Capture the cell that displays the provided text and extract its [x, y] central coordinate. 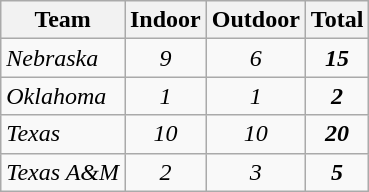
Total [337, 20]
Oklahoma [63, 96]
5 [337, 172]
9 [165, 58]
Outdoor [256, 20]
Indoor [165, 20]
Team [63, 20]
Nebraska [63, 58]
6 [256, 58]
15 [337, 58]
20 [337, 134]
Texas A&M [63, 172]
3 [256, 172]
Texas [63, 134]
